Search for the cell housing the specified text and yield its (X, Y) center coordinate. 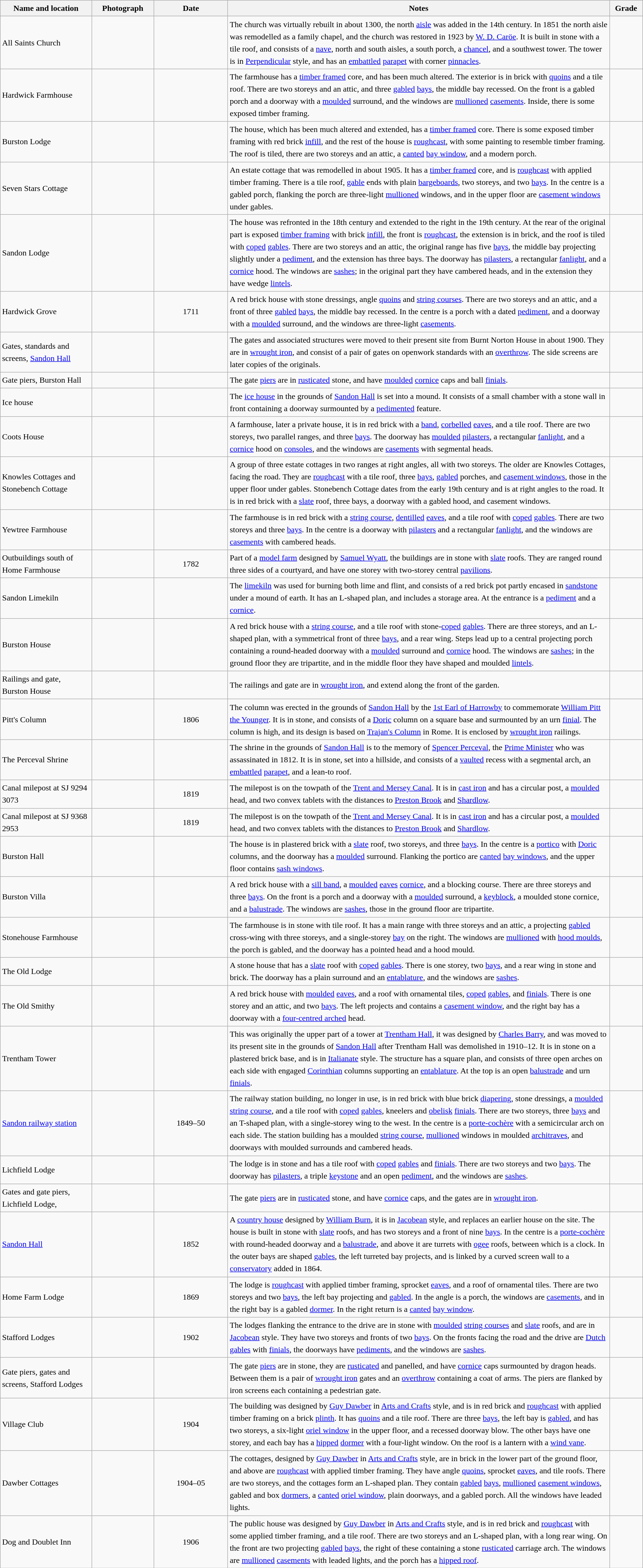
1806 (191, 719)
Sandon Limekiln (46, 598)
Home Farm Lodge (46, 1297)
Gate piers, gates and screens, Stafford Lodges (46, 1378)
Canal milepost at SJ 9368 2953 (46, 822)
Sandon Hall (46, 1244)
Gates and gate piers,Lichfield Lodge, (46, 1198)
Name and location (46, 8)
Trentham Tower (46, 1058)
1906 (191, 1542)
Photograph (123, 8)
Railings and gate,Burston House (46, 685)
1852 (191, 1244)
Hardwick Grove (46, 311)
Dog and Doublet Inn (46, 1542)
Sandon Lodge (46, 253)
Seven Stars Cottage (46, 188)
Gates, standards and screens, Sandon Hall (46, 352)
Village Club (46, 1424)
Burston Hall (46, 856)
All Saints Church (46, 43)
Ice house (46, 402)
1782 (191, 564)
1904 (191, 1424)
Grade (626, 8)
Hardwick Farmhouse (46, 95)
1869 (191, 1297)
Gate piers, Burston Hall (46, 380)
Burston Lodge (46, 142)
1849–50 (191, 1123)
Sandon railway station (46, 1123)
The gate piers are in rusticated stone, and have moulded cornice caps and ball finials. (418, 380)
Outbuildings south of Home Farmhouse (46, 564)
Knowles Cottages and Stonebench Cottage (46, 483)
Yewtree Farmhouse (46, 530)
Canal milepost at SJ 9294 3073 (46, 794)
Stonehouse Farmhouse (46, 937)
Lichfield Lodge (46, 1170)
1902 (191, 1337)
1711 (191, 311)
Notes (418, 8)
Pitt's Column (46, 719)
Date (191, 8)
Stafford Lodges (46, 1337)
The railings and gate are in wrought iron, and extend along the front of the garden. (418, 685)
The gate piers are in rusticated stone, and have cornice caps, and the gates are in wrought iron. (418, 1198)
1904–05 (191, 1483)
The Old Lodge (46, 972)
The Perceval Shrine (46, 760)
Burston Villa (46, 897)
The Old Smithy (46, 1006)
Dawber Cottages (46, 1483)
Burston House (46, 645)
Coots House (46, 436)
